From the cell containing the given text, extract its center point as (X, Y) coordinate. 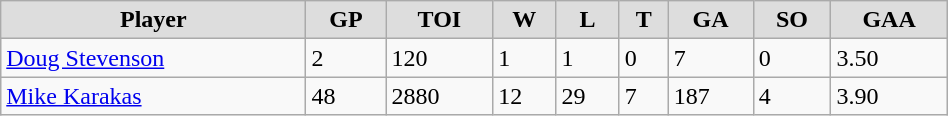
12 (524, 96)
W (524, 20)
SO (792, 20)
TOI (440, 20)
2880 (440, 96)
3.50 (889, 58)
Player (154, 20)
Doug Stevenson (154, 58)
29 (588, 96)
T (644, 20)
L (588, 20)
4 (792, 96)
48 (346, 96)
GP (346, 20)
3.90 (889, 96)
2 (346, 58)
GA (710, 20)
187 (710, 96)
GAA (889, 20)
Mike Karakas (154, 96)
120 (440, 58)
